Search for the cell housing the specified text and yield its [x, y] center coordinate. 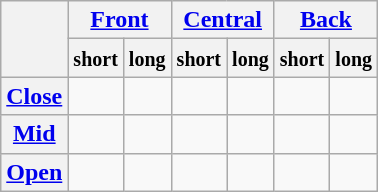
Close [34, 96]
Mid [34, 134]
Open [34, 172]
Back [326, 20]
Front [120, 20]
Central [222, 20]
